Find where the given text appears and provide that cell's center as [X, Y] coordinate. 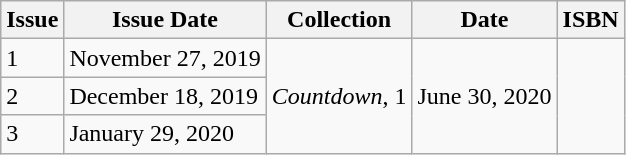
1 [32, 58]
2 [32, 96]
December 18, 2019 [165, 96]
Date [484, 20]
November 27, 2019 [165, 58]
3 [32, 134]
June 30, 2020 [484, 96]
Collection [339, 20]
Issue Date [165, 20]
Countdown, 1 [339, 96]
ISBN [590, 20]
January 29, 2020 [165, 134]
Issue [32, 20]
